Locate the cell with the specified text and output its [x, y] center coordinate. 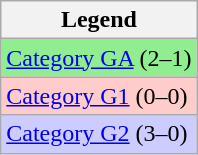
Category G1 (0–0) [99, 96]
Legend [99, 20]
Category GA (2–1) [99, 58]
Category G2 (3–0) [99, 134]
